Determine the [X, Y] coordinate at the center of the cell enclosing the given text.  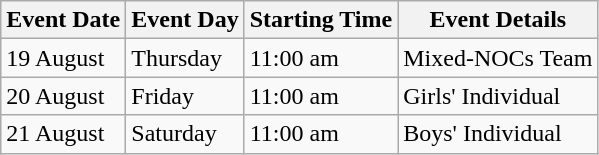
Starting Time [321, 20]
Event Details [498, 20]
Mixed-NOCs Team [498, 58]
21 August [64, 134]
Boys' Individual [498, 134]
20 August [64, 96]
Event Date [64, 20]
Event Day [185, 20]
Friday [185, 96]
Saturday [185, 134]
Girls' Individual [498, 96]
Thursday [185, 58]
19 August [64, 58]
